Identify which cell holds the provided text, then report its [x, y] central coordinate. 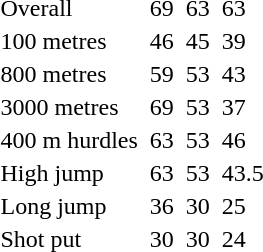
59 [162, 74]
69 [162, 107]
46 [162, 41]
45 [198, 41]
30 [198, 206]
36 [162, 206]
